Find where the given text appears and provide that cell's center as (x, y) coordinate. 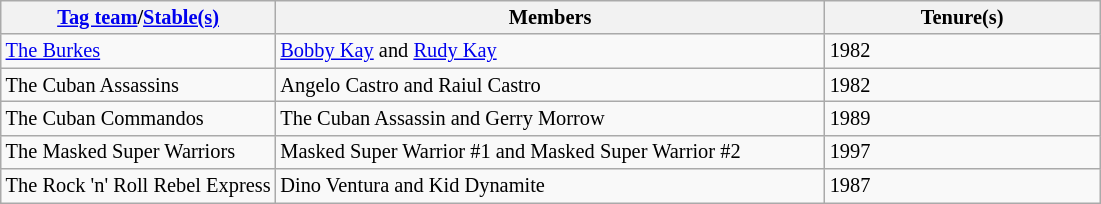
1987 (962, 186)
The Cuban Assassins (138, 85)
The Cuban Commandos (138, 118)
The Masked Super Warriors (138, 152)
Bobby Kay and Rudy Kay (550, 51)
1997 (962, 152)
Angelo Castro and Raiul Castro (550, 85)
Dino Ventura and Kid Dynamite (550, 186)
The Burkes (138, 51)
Tag team/Stable(s) (138, 17)
1989 (962, 118)
Tenure(s) (962, 17)
The Cuban Assassin and Gerry Morrow (550, 118)
The Rock 'n' Roll Rebel Express (138, 186)
Masked Super Warrior #1 and Masked Super Warrior #2 (550, 152)
Members (550, 17)
